Identify which cell holds the provided text, then report its [X, Y] central coordinate. 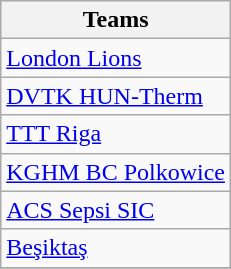
Teams [116, 20]
Beşiktaş [116, 248]
TTT Riga [116, 134]
KGHM BC Polkowice [116, 172]
DVTK HUN-Therm [116, 96]
ACS Sepsi SIC [116, 210]
London Lions [116, 58]
